Identify which cell holds the provided text, then report its (x, y) central coordinate. 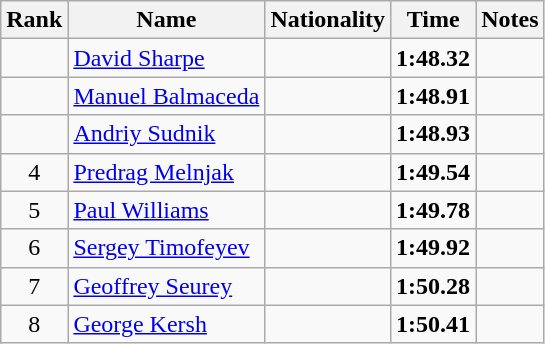
Time (434, 20)
1:50.28 (434, 286)
1:49.54 (434, 172)
7 (34, 286)
Rank (34, 20)
1:48.32 (434, 58)
8 (34, 324)
Geoffrey Seurey (166, 286)
Nationality (328, 20)
1:49.78 (434, 210)
Manuel Balmaceda (166, 96)
6 (34, 248)
4 (34, 172)
Name (166, 20)
5 (34, 210)
Sergey Timofeyev (166, 248)
1:50.41 (434, 324)
Notes (510, 20)
Andriy Sudnik (166, 134)
David Sharpe (166, 58)
Predrag Melnjak (166, 172)
1:49.92 (434, 248)
Paul Williams (166, 210)
George Kersh (166, 324)
1:48.91 (434, 96)
1:48.93 (434, 134)
